Scan for the cell matching the given text and deliver its (X, Y) coordinate at center. 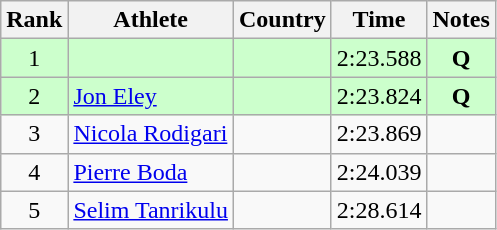
Time (379, 20)
2:28.614 (379, 210)
2 (34, 96)
2:23.869 (379, 134)
2:23.824 (379, 96)
2:23.588 (379, 58)
1 (34, 58)
5 (34, 210)
Nicola Rodigari (151, 134)
2:24.039 (379, 172)
4 (34, 172)
Athlete (151, 20)
Jon Eley (151, 96)
Pierre Boda (151, 172)
Country (282, 20)
Selim Tanrikulu (151, 210)
Rank (34, 20)
3 (34, 134)
Notes (461, 20)
